Scan for the cell matching the given text and deliver its (X, Y) coordinate at center. 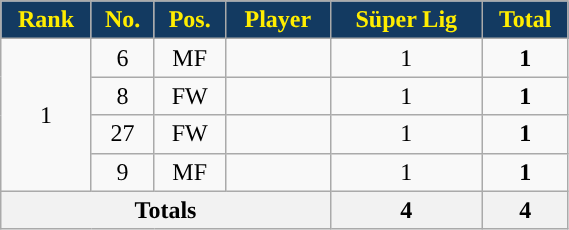
No. (122, 20)
27 (122, 134)
Pos. (190, 20)
6 (122, 58)
Total (525, 20)
9 (122, 172)
Rank (46, 20)
Player (278, 20)
Süper Lig (406, 20)
8 (122, 96)
Totals (166, 210)
